Search for the cell housing the specified text and yield its (X, Y) center coordinate. 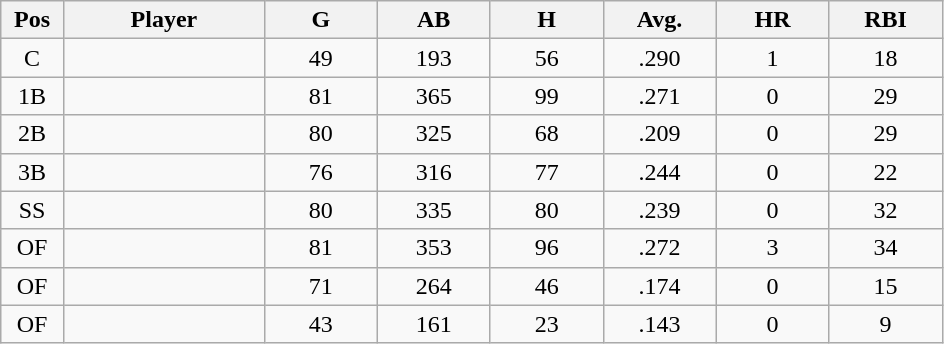
.174 (660, 286)
.209 (660, 134)
AB (434, 20)
22 (886, 172)
G (320, 20)
316 (434, 172)
193 (434, 58)
C (32, 58)
.239 (660, 210)
2B (32, 134)
.290 (660, 58)
.271 (660, 96)
Player (164, 20)
Avg. (660, 20)
76 (320, 172)
1 (772, 58)
3B (32, 172)
Pos (32, 20)
335 (434, 210)
99 (546, 96)
HR (772, 20)
.244 (660, 172)
325 (434, 134)
34 (886, 248)
H (546, 20)
56 (546, 58)
32 (886, 210)
68 (546, 134)
353 (434, 248)
3 (772, 248)
.143 (660, 324)
9 (886, 324)
161 (434, 324)
49 (320, 58)
15 (886, 286)
365 (434, 96)
RBI (886, 20)
.272 (660, 248)
43 (320, 324)
SS (32, 210)
264 (434, 286)
46 (546, 286)
1B (32, 96)
96 (546, 248)
18 (886, 58)
77 (546, 172)
23 (546, 324)
71 (320, 286)
